Return the (x, y) coordinate for the center point of the cell that contains the specified text.  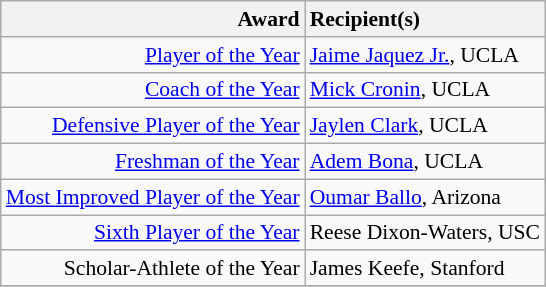
Defensive Player of the Year (153, 126)
Adem Bona, UCLA (425, 162)
James Keefe, Stanford (425, 269)
Mick Cronin, UCLA (425, 90)
Scholar-Athlete of the Year (153, 269)
Player of the Year (153, 55)
Jaylen Clark, UCLA (425, 126)
Jaime Jaquez Jr., UCLA (425, 55)
Award (153, 19)
Most Improved Player of the Year (153, 197)
Sixth Player of the Year (153, 233)
Reese Dixon-Waters, USC (425, 233)
Recipient(s) (425, 19)
Freshman of the Year (153, 162)
Oumar Ballo, Arizona (425, 197)
Coach of the Year (153, 90)
